Search for the cell housing the specified text and yield its [X, Y] center coordinate. 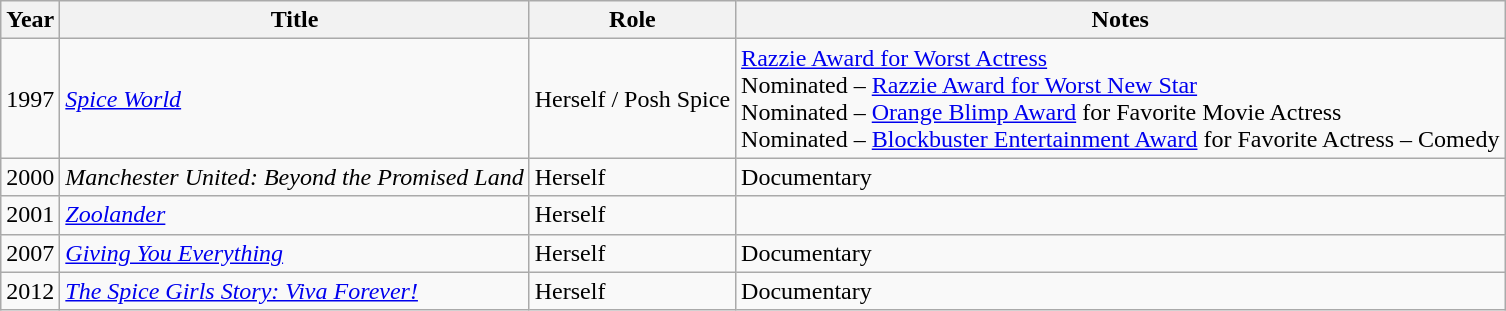
Spice World [294, 98]
2012 [30, 291]
2007 [30, 253]
2000 [30, 177]
The Spice Girls Story: Viva Forever! [294, 291]
Giving You Everything [294, 253]
Zoolander [294, 215]
Title [294, 20]
Herself / Posh Spice [632, 98]
Year [30, 20]
Manchester United: Beyond the Promised Land [294, 177]
1997 [30, 98]
Notes [1120, 20]
2001 [30, 215]
Role [632, 20]
